For the text-containing cell, return its midpoint in (X, Y) coordinate format. 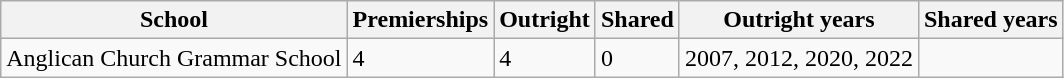
0 (637, 58)
2007, 2012, 2020, 2022 (798, 58)
Outright years (798, 20)
School (174, 20)
Premierships (420, 20)
Shared years (990, 20)
Anglican Church Grammar School (174, 58)
Shared (637, 20)
Outright (545, 20)
